Pinpoint the cell where the given text exists, returning its [x, y] midpoint coordinate. 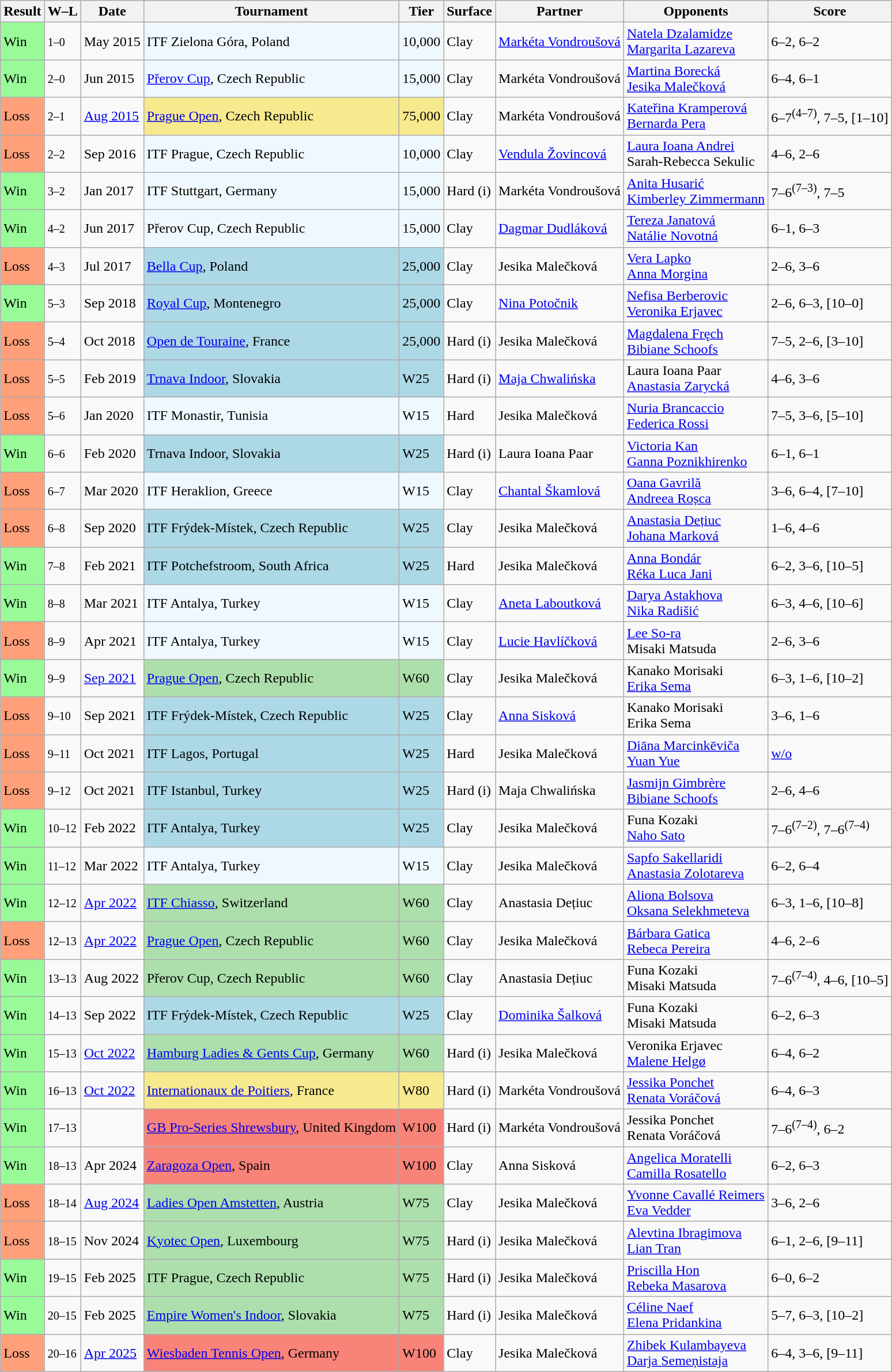
Aug 2024 [112, 1203]
Martina Borecká Jesika Malečková [696, 78]
Nina Potočnik [560, 303]
20–15 [62, 1316]
19–15 [62, 1278]
6–4, 3–6, [9–11] [830, 1352]
Apr 2025 [112, 1352]
5–7, 6–3, [10–2] [830, 1316]
7–6(7–4), 6–2 [830, 1128]
7–5, 3–6, [5–10] [830, 416]
2–6, 6–3, [10–0] [830, 303]
Laura Ioana Paar [560, 453]
ITF Stuttgart, Germany [271, 191]
Ladies Open Amstetten, Austria [271, 1203]
Lucie Havlíčková [560, 640]
6–3, 1–6, [10–8] [830, 903]
Anna Bondár Réka Luca Jani [696, 566]
1–6, 4–6 [830, 529]
7–5, 2–6, [3–10] [830, 341]
Yvonne Cavallé Reimers Eva Vedder [696, 1203]
Feb 2021 [112, 566]
5–4 [62, 341]
Diāna Marcinkēviča Yuan Yue [696, 753]
GB Pro-Series Shrewsbury, United Kingdom [271, 1128]
15–13 [62, 1053]
Laura Ioana Paar Anastasia Zarycká [696, 378]
6–2, 6–2 [830, 41]
Mar 2020 [112, 491]
6–2, 3–6, [10–5] [830, 566]
6–6 [62, 453]
Surface [470, 12]
9–10 [62, 715]
Opponents [696, 12]
w/o [830, 753]
10–12 [62, 828]
Feb 2019 [112, 378]
ITF Monastir, Tunisia [271, 416]
May 2015 [112, 41]
Sep 2022 [112, 1015]
Darya Astakhova Nika Radišić [696, 604]
6–1, 6–1 [830, 453]
9–11 [62, 753]
6–3, 1–6, [10–2] [830, 679]
Victoria Kan Ganna Poznikhirenko [696, 453]
Royal Cup, Montenegro [271, 303]
Lee So-ra Misaki Matsuda [696, 640]
Kyotec Open, Luxembourg [271, 1241]
Dominika Šalková [560, 1015]
Date [112, 12]
ITF Lagos, Portugal [271, 753]
1–0 [62, 41]
20–16 [62, 1352]
3–6, 1–6 [830, 715]
Jul 2017 [112, 266]
Jun 2017 [112, 228]
ITF Potchefstroom, South Africa [271, 566]
75,000 [422, 116]
Wiesbaden Tennis Open, Germany [271, 1352]
12–12 [62, 903]
Sep 2020 [112, 529]
Empire Women's Indoor, Slovakia [271, 1316]
2–1 [62, 116]
Oana Gavrilă Andreea Roșca [696, 491]
Jasmijn Gimbrère Bibiane Schoofs [696, 790]
Nov 2024 [112, 1241]
4–2 [62, 228]
Score [830, 12]
Angelica Moratelli Camilla Rosatello [696, 1166]
W–L [62, 12]
13–13 [62, 978]
Anita Husarić Kimberley Zimmermann [696, 191]
Veronika Erjavec Malene Helgø [696, 1053]
6–3, 4–6, [10–6] [830, 604]
Vendula Žovincová [560, 153]
Jan 2017 [112, 191]
2–2 [62, 153]
Tournament [271, 12]
Nefisa Berberovic Veronika Erjavec [696, 303]
Zhibek Kulambayeva Darja Semeņistaja [696, 1352]
Priscilla Hon Rebeka Masarova [696, 1278]
Mar 2021 [112, 604]
7–6(7–4), 4–6, [10–5] [830, 978]
Natela Dzalamidze Margarita Lazareva [696, 41]
Apr 2021 [112, 640]
6–2, 6–4 [830, 865]
18–15 [62, 1241]
8–8 [62, 604]
6–4, 6–1 [830, 78]
7–8 [62, 566]
8–9 [62, 640]
Open de Touraine, France [271, 341]
Hamburg Ladies & Gents Cup, Germany [271, 1053]
18–13 [62, 1166]
6–0, 6–2 [830, 1278]
2–6, 4–6 [830, 790]
9–12 [62, 790]
11–12 [62, 865]
Jan 2020 [112, 416]
Céline Naef Elena Pridankina [696, 1316]
Sapfo Sakellaridi Anastasia Zolotareva [696, 865]
3–6, 2–6 [830, 1203]
Feb 2022 [112, 828]
Tier [422, 12]
6–1, 6–3 [830, 228]
Aliona Bolsova Oksana Selekhmeteva [696, 903]
Anastasia Dețiuc Johana Marková [696, 529]
Mar 2022 [112, 865]
Laura Ioana Andrei Sarah-Rebecca Sekulic [696, 153]
16–13 [62, 1091]
Bella Cup, Poland [271, 266]
ITF Heraklion, Greece [271, 491]
Tereza Janatová Natálie Novotná [696, 228]
17–13 [62, 1128]
Apr 2024 [112, 1166]
6–4, 6–3 [830, 1091]
Result [22, 12]
3–2 [62, 191]
W80 [422, 1091]
6–8 [62, 529]
Bárbara Gatica Rebeca Pereira [696, 940]
ITF Chiasso, Switzerland [271, 903]
14–13 [62, 1015]
ITF Istanbul, Turkey [271, 790]
7–6(7–3), 7–5 [830, 191]
Aug 2015 [112, 116]
9–9 [62, 679]
Jun 2015 [112, 78]
Aug 2022 [112, 978]
5–6 [62, 416]
12–13 [62, 940]
Internationaux de Poitiers, France [271, 1091]
Partner [560, 12]
Nuria Brancaccio Federica Rossi [696, 416]
6–7(4–7), 7–5, [1–10] [830, 116]
Funa Kozaki Naho Sato [696, 828]
Aneta Laboutková [560, 604]
7–6(7–2), 7–6(7–4) [830, 828]
Sep 2018 [112, 303]
4–3 [62, 266]
2–0 [62, 78]
5–5 [62, 378]
Magdalena Fręch Bibiane Schoofs [696, 341]
5–3 [62, 303]
Vera Lapko Anna Morgina [696, 266]
Chantal Škamlová [560, 491]
6–4, 6–2 [830, 1053]
4–6, 3–6 [830, 378]
3–6, 6–4, [7–10] [830, 491]
Oct 2018 [112, 341]
ITF Zielona Góra, Poland [271, 41]
Zaragoza Open, Spain [271, 1166]
Kateřina Kramperová Bernarda Pera [696, 116]
Feb 2020 [112, 453]
6–1, 2–6, [9–11] [830, 1241]
Dagmar Dudláková [560, 228]
18–14 [62, 1203]
Alevtina Ibragimova Lian Tran [696, 1241]
Sep 2016 [112, 153]
6–7 [62, 491]
